Provide the [x, y] coordinate of the cell's center where the given text is located.  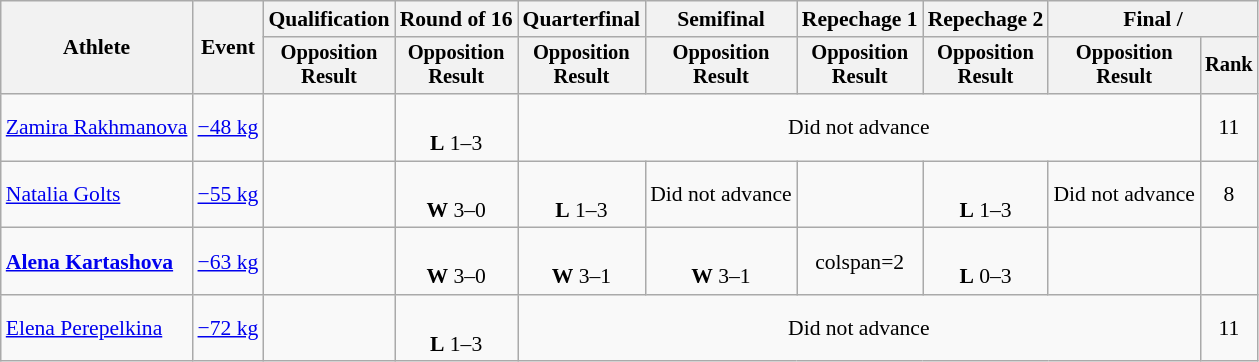
−48 kg [228, 128]
8 [1229, 194]
−72 kg [228, 328]
Athlete [97, 48]
Event [228, 48]
Final / [1152, 19]
L 0–3 [986, 262]
Zamira Rakhmanova [97, 128]
−63 kg [228, 262]
Elena Perepelkina [97, 328]
Natalia Golts [97, 194]
Repechage 2 [986, 19]
−55 kg [228, 194]
Alena Kartashova [97, 262]
Round of 16 [456, 19]
Rank [1229, 66]
colspan=2 [860, 262]
Quarterfinal [582, 19]
Repechage 1 [860, 19]
Qualification [328, 19]
Semifinal [721, 19]
